Scan for the cell matching the given text and deliver its (X, Y) coordinate at center. 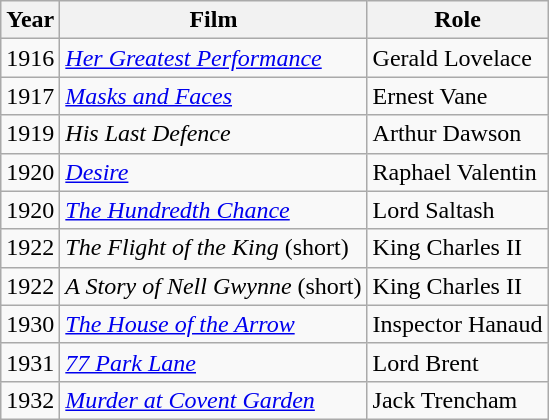
Lord Brent (458, 362)
Year (30, 20)
77 Park Lane (214, 362)
Her Greatest Performance (214, 58)
1917 (30, 96)
1919 (30, 134)
His Last Defence (214, 134)
Lord Saltash (458, 210)
1930 (30, 324)
Gerald Lovelace (458, 58)
1932 (30, 400)
Role (458, 20)
1916 (30, 58)
Murder at Covent Garden (214, 400)
The House of the Arrow (214, 324)
Desire (214, 172)
Raphael Valentin (458, 172)
Ernest Vane (458, 96)
Inspector Hanaud (458, 324)
A Story of Nell Gwynne (short) (214, 286)
Masks and Faces (214, 96)
Jack Trencham (458, 400)
The Flight of the King (short) (214, 248)
Arthur Dawson (458, 134)
Film (214, 20)
1931 (30, 362)
The Hundredth Chance (214, 210)
